Provide the (x, y) coordinate of the cell's center where the given text is located.  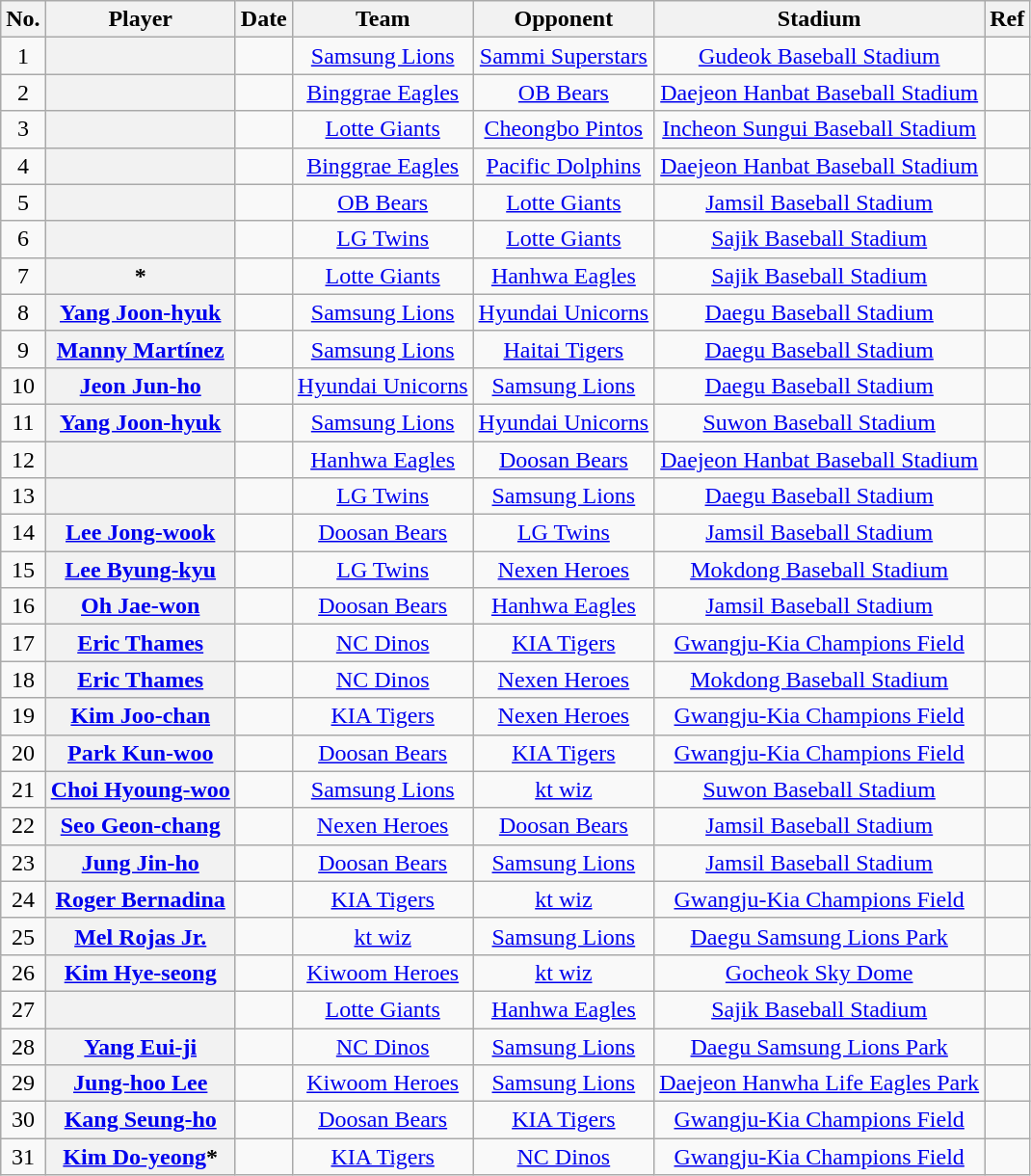
2 (23, 93)
19 (23, 716)
Kim Do-yeong* (141, 1157)
Oh Jae-won (141, 606)
Gocheok Sky Dome (819, 973)
Lee Byung-kyu (141, 570)
20 (23, 753)
Manny Martínez (141, 349)
17 (23, 643)
24 (23, 899)
8 (23, 312)
3 (23, 129)
Jeon Jun-ho (141, 386)
23 (23, 863)
5 (23, 202)
21 (23, 789)
Yang Eui-ji (141, 1046)
12 (23, 460)
15 (23, 570)
30 (23, 1120)
18 (23, 680)
Daejeon Hanwha Life Eagles Park (819, 1083)
Cheongbo Pintos (564, 129)
Kang Seung-ho (141, 1120)
Seo Geon-chang (141, 826)
28 (23, 1046)
25 (23, 936)
7 (23, 276)
31 (23, 1157)
Date (264, 19)
Haitai Tigers (564, 349)
Kim Joo-chan (141, 716)
Kim Hye-seong (141, 973)
26 (23, 973)
27 (23, 1009)
Opponent (564, 19)
Roger Bernadina (141, 899)
Park Kun-woo (141, 753)
Jung-hoo Lee (141, 1083)
16 (23, 606)
Pacific Dolphins (564, 166)
6 (23, 239)
4 (23, 166)
13 (23, 496)
Team (383, 19)
10 (23, 386)
Player (141, 19)
No. (23, 19)
Incheon Sungui Baseball Stadium (819, 129)
* (141, 276)
11 (23, 422)
9 (23, 349)
22 (23, 826)
Sammi Superstars (564, 56)
Jung Jin-ho (141, 863)
Stadium (819, 19)
Gudeok Baseball Stadium (819, 56)
14 (23, 533)
Mel Rojas Jr. (141, 936)
Lee Jong-wook (141, 533)
29 (23, 1083)
1 (23, 56)
Ref (1008, 19)
Choi Hyoung-woo (141, 789)
